Scan for the cell matching the given text and deliver its [X, Y] coordinate at center. 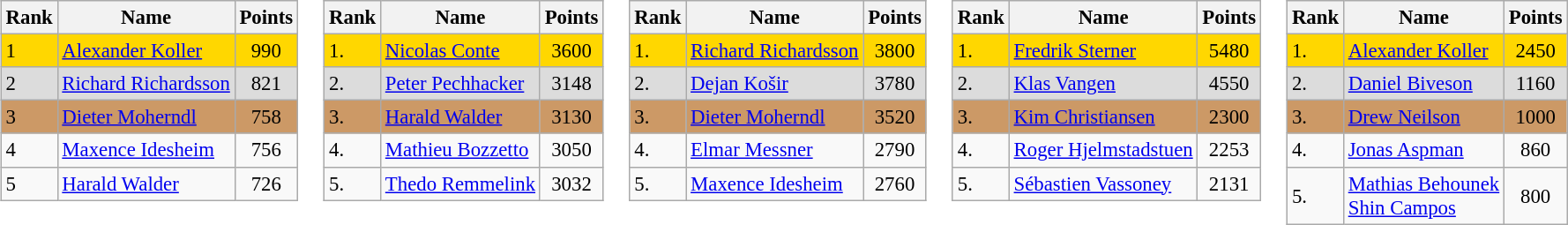
3130 [571, 117]
2300 [1229, 117]
990 [266, 51]
3050 [571, 150]
3520 [894, 117]
756 [266, 150]
Daniel Biveson [1423, 84]
3780 [894, 84]
1000 [1534, 117]
Nicolas Conte [460, 51]
2790 [894, 150]
Klas Vangen [1103, 84]
Mathias Behounek Shin Campos [1423, 196]
4 [29, 150]
3 [29, 117]
2 [29, 84]
2760 [894, 184]
Jonas Aspman [1423, 150]
5 [29, 184]
2450 [1534, 51]
1160 [1534, 84]
860 [1534, 150]
800 [1534, 196]
3148 [571, 84]
Mathieu Bozzetto [460, 150]
Fredrik Sterner [1103, 51]
5480 [1229, 51]
3032 [571, 184]
4550 [1229, 84]
Peter Pechhacker [460, 84]
2253 [1229, 150]
Drew Neilson [1423, 117]
2131 [1229, 184]
Dejan Košir [774, 84]
Sébastien Vassoney [1103, 184]
821 [266, 84]
Elmar Messner [774, 150]
726 [266, 184]
3800 [894, 51]
1 [29, 51]
Roger Hjelmstadstuen [1103, 150]
3600 [571, 51]
Thedo Remmelink [460, 184]
Kim Christiansen [1103, 117]
758 [266, 117]
